Scan for the cell matching the given text and deliver its (x, y) coordinate at center. 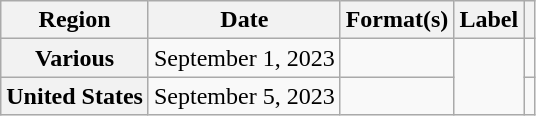
September 5, 2023 (244, 96)
Format(s) (397, 20)
September 1, 2023 (244, 58)
Region (75, 20)
United States (75, 96)
Various (75, 58)
Date (244, 20)
Label (489, 20)
